Identify which cell holds the provided text, then report its [x, y] central coordinate. 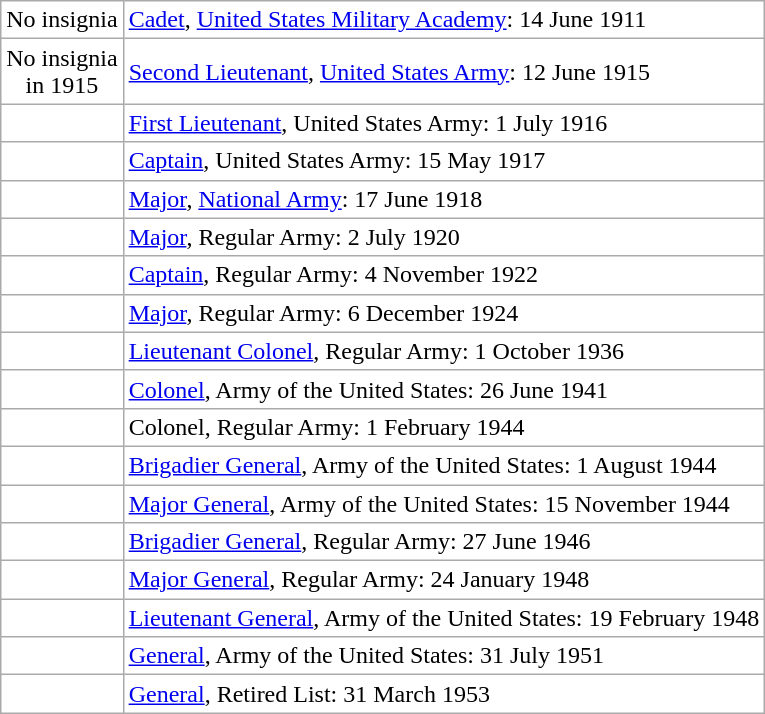
No insigniain 1915 [62, 72]
Captain, Regular Army: 4 November 1922 [444, 275]
Major, National Army: 17 June 1918 [444, 199]
No insignia [62, 20]
Major General, Army of the United States: 15 November 1944 [444, 503]
Brigadier General, Army of the United States: 1 August 1944 [444, 465]
General, Retired List: 31 March 1953 [444, 694]
Colonel, Army of the United States: 26 June 1941 [444, 389]
First Lieutenant, United States Army: 1 July 1916 [444, 123]
Brigadier General, Regular Army: 27 June 1946 [444, 542]
Lieutenant Colonel, Regular Army: 1 October 1936 [444, 351]
Major, Regular Army: 6 December 1924 [444, 313]
Captain, United States Army: 15 May 1917 [444, 161]
Major General, Regular Army: 24 January 1948 [444, 580]
Second Lieutenant, United States Army: 12 June 1915 [444, 72]
Cadet, United States Military Academy: 14 June 1911 [444, 20]
Lieutenant General, Army of the United States: 19 February 1948 [444, 618]
Major, Regular Army: 2 July 1920 [444, 237]
General, Army of the United States: 31 July 1951 [444, 656]
Colonel, Regular Army: 1 February 1944 [444, 427]
